Identify which cell holds the provided text, then report its (x, y) central coordinate. 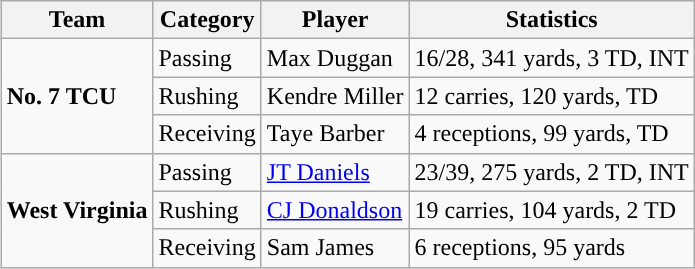
23/39, 275 yards, 2 TD, INT (552, 172)
JT Daniels (335, 172)
No. 7 TCU (77, 96)
12 carries, 120 yards, TD (552, 96)
Category (207, 20)
4 receptions, 99 yards, TD (552, 134)
16/28, 341 yards, 3 TD, INT (552, 58)
Statistics (552, 20)
Player (335, 20)
6 receptions, 95 yards (552, 248)
Max Duggan (335, 58)
19 carries, 104 yards, 2 TD (552, 210)
Team (77, 20)
Taye Barber (335, 134)
Kendre Miller (335, 96)
West Virginia (77, 210)
Sam James (335, 248)
CJ Donaldson (335, 210)
